Capture the cell that displays the provided text and extract its (x, y) central coordinate. 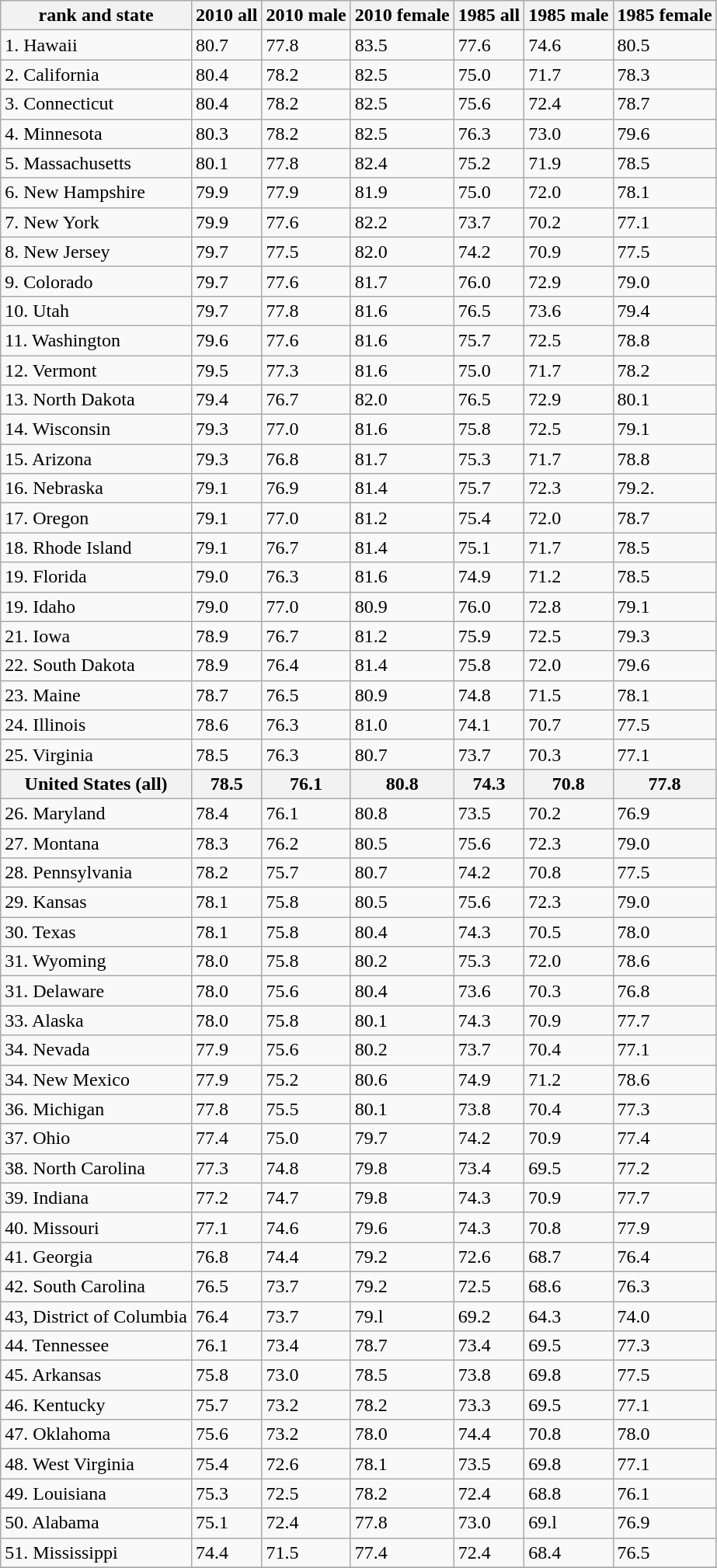
46. Kentucky (96, 1405)
1985 female (665, 16)
47. Oklahoma (96, 1434)
40. Missouri (96, 1227)
27. Montana (96, 843)
28. Pennsylvania (96, 873)
16. Nebraska (96, 488)
75.9 (489, 636)
19. Florida (96, 577)
22. South Dakota (96, 666)
12. Vermont (96, 370)
30. Texas (96, 932)
33. Alaska (96, 1020)
9. Colorado (96, 281)
81.0 (402, 725)
42. South Carolina (96, 1286)
68.8 (569, 1493)
31. Delaware (96, 991)
18. Rhode Island (96, 548)
80.6 (402, 1080)
43, District of Columbia (96, 1316)
49. Louisiana (96, 1493)
34. Nevada (96, 1050)
44. Tennessee (96, 1346)
79.l (402, 1316)
81.9 (402, 193)
11. Washington (96, 340)
75.5 (306, 1109)
82.2 (402, 222)
United States (all) (96, 784)
69.l (569, 1523)
71.9 (569, 163)
79.5 (226, 370)
45. Arkansas (96, 1375)
1. Hawaii (96, 45)
2010 female (402, 16)
41. Georgia (96, 1257)
5. Massachusetts (96, 163)
38. North Carolina (96, 1168)
3. Connecticut (96, 104)
2010 all (226, 16)
34. New Mexico (96, 1080)
37. Ohio (96, 1139)
1985 male (569, 16)
25. Virginia (96, 754)
74.1 (489, 725)
79.2. (665, 488)
70.7 (569, 725)
rank and state (96, 16)
48. West Virginia (96, 1464)
74.0 (665, 1316)
72.8 (569, 607)
7. New York (96, 222)
6. New Hampshire (96, 193)
1985 all (489, 16)
82.4 (402, 163)
39. Indiana (96, 1198)
17. Oregon (96, 518)
70.5 (569, 932)
69.2 (489, 1316)
80.3 (226, 134)
73.3 (489, 1405)
68.7 (569, 1257)
2. California (96, 75)
51. Mississippi (96, 1552)
23. Maine (96, 695)
50. Alabama (96, 1523)
14. Wisconsin (96, 429)
83.5 (402, 45)
13. North Dakota (96, 400)
21. Iowa (96, 636)
15. Arizona (96, 459)
2010 male (306, 16)
31. Wyoming (96, 961)
26. Maryland (96, 813)
29. Kansas (96, 902)
24. Illinois (96, 725)
78.4 (226, 813)
74.7 (306, 1198)
4. Minnesota (96, 134)
19. Idaho (96, 607)
10. Utah (96, 311)
68.4 (569, 1552)
64.3 (569, 1316)
8. New Jersey (96, 252)
76.2 (306, 843)
68.6 (569, 1286)
36. Michigan (96, 1109)
